Locate the cell with the specified text and output its [x, y] center coordinate. 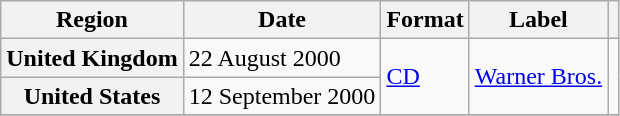
CD [425, 77]
12 September 2000 [282, 96]
Warner Bros. [538, 77]
Date [282, 20]
22 August 2000 [282, 58]
United States [92, 96]
United Kingdom [92, 58]
Format [425, 20]
Label [538, 20]
Region [92, 20]
